Find where the given text appears and provide that cell's center as [X, Y] coordinate. 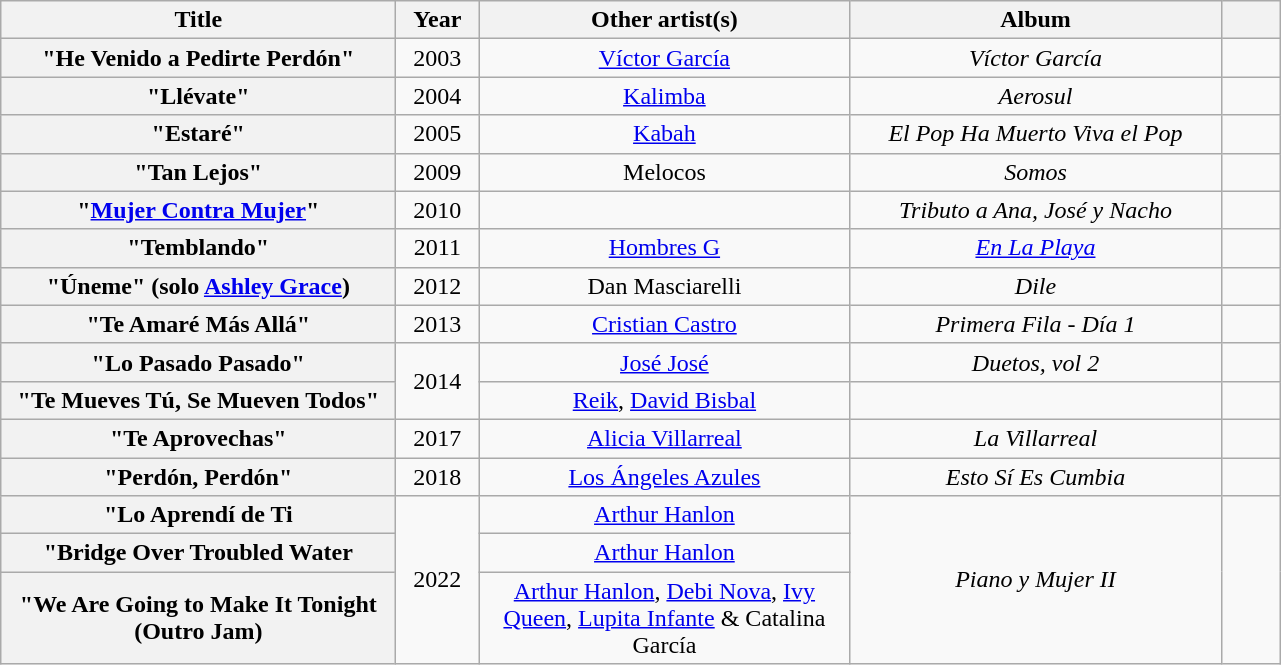
En La Playa [1036, 248]
2005 [438, 134]
Alicia Villarreal [664, 438]
"Lo Aprendí de Ti [198, 515]
La Villarreal [1036, 438]
"Temblando" [198, 248]
Esto Sí Es Cumbia [1036, 477]
Dile [1036, 286]
"He Venido a Pedirte Perdón" [198, 58]
José José [664, 362]
"Lo Pasado Pasado" [198, 362]
Hombres G [664, 248]
2014 [438, 381]
"We Are Going to Make It Tonight (Outro Jam) [198, 618]
El Pop Ha Muerto Viva el Pop [1036, 134]
Other artist(s) [664, 20]
2022 [438, 580]
2013 [438, 324]
Piano y Mujer II [1036, 580]
2017 [438, 438]
Duetos, vol 2 [1036, 362]
"Te Aprovechas" [198, 438]
"Bridge Over Troubled Water [198, 553]
"Te Mueves Tú, Se Mueven Todos" [198, 400]
2012 [438, 286]
Kalimba [664, 96]
Tributo a Ana, José y Nacho [1036, 210]
Arthur Hanlon, Debi Nova, Ivy Queen, Lupita Infante & Catalina García [664, 618]
Kabah [664, 134]
Los Ángeles Azules [664, 477]
2009 [438, 172]
2004 [438, 96]
Title [198, 20]
"Tan Lejos" [198, 172]
Cristian Castro [664, 324]
2010 [438, 210]
"Perdón, Perdón" [198, 477]
Album [1036, 20]
Reik, David Bisbal [664, 400]
"Úneme" (solo Ashley Grace) [198, 286]
2003 [438, 58]
"Estaré" [198, 134]
Somos [1036, 172]
2011 [438, 248]
"Llévate" [198, 96]
Dan Masciarelli [664, 286]
Primera Fila - Día 1 [1036, 324]
"Te Amaré Más Allá" [198, 324]
2018 [438, 477]
Aerosul [1036, 96]
"Mujer Contra Mujer" [198, 210]
Year [438, 20]
Melocos [664, 172]
